Search for the cell housing the specified text and yield its [X, Y] center coordinate. 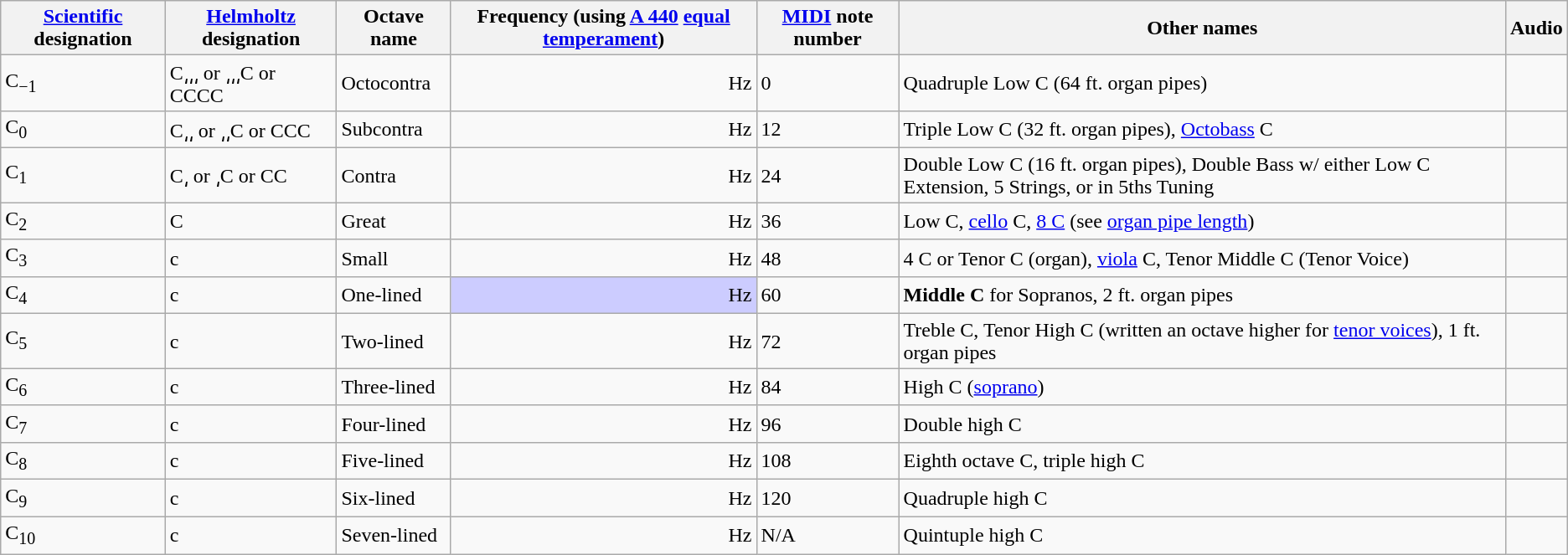
Other names [1202, 28]
0 [828, 84]
Scientific designation [84, 28]
Audio [1536, 28]
Helmholtz designation [251, 28]
Double high C [1202, 424]
Double Low C (16 ft. organ pipes), Double Bass w/ either Low C Extension, 5 Strings, or in 5ths Tuning [1202, 176]
C͵ or ͵C or CC [251, 176]
C−1 [84, 84]
C7 [84, 424]
60 [828, 295]
C͵͵͵ or ͵͵͵C or CCCC [251, 84]
C6 [84, 387]
96 [828, 424]
C0 [84, 129]
Octave name [394, 28]
C͵͵ or ͵͵C or CCC [251, 129]
24 [828, 176]
Great [394, 221]
Quadruple Low C (64 ft. organ pipes) [1202, 84]
One-lined [394, 295]
Middle C for Sopranos, 2 ft. organ pipes [1202, 295]
Triple Low C (32 ft. organ pipes), Octobass C [1202, 129]
C9 [84, 498]
C4 [84, 295]
C8 [84, 461]
Five-lined [394, 461]
C10 [84, 535]
C5 [84, 342]
Octocontra [394, 84]
C1 [84, 176]
C3 [84, 258]
12 [828, 129]
Seven-lined [394, 535]
Three-lined [394, 387]
120 [828, 498]
Subcontra [394, 129]
Low C, cello C, 8 C (see organ pipe length) [1202, 221]
84 [828, 387]
Two-lined [394, 342]
72 [828, 342]
C [251, 221]
MIDI note number [828, 28]
108 [828, 461]
Quadruple high C [1202, 498]
Four-lined [394, 424]
Eighth octave C, triple high C [1202, 461]
Small [394, 258]
Six-lined [394, 498]
Contra [394, 176]
N/A [828, 535]
Quintuple high C [1202, 535]
Frequency (using A 440 equal temperament) [603, 28]
36 [828, 221]
48 [828, 258]
C2 [84, 221]
4 C or Tenor C (organ), viola C, Tenor Middle C (Tenor Voice) [1202, 258]
High C (soprano) [1202, 387]
Treble C, Tenor High C (written an octave higher for tenor voices), 1 ft. organ pipes [1202, 342]
